Scan for the cell matching the given text and deliver its [X, Y] coordinate at center. 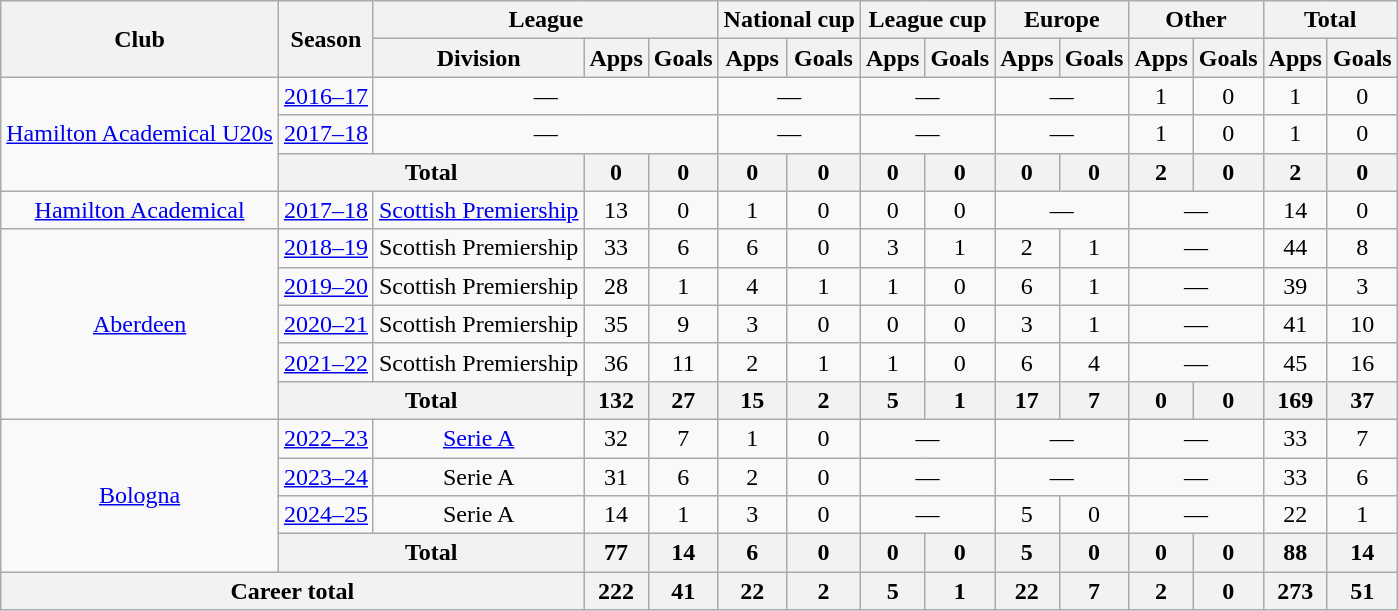
17 [1027, 400]
League [546, 20]
8 [1362, 248]
2023–24 [326, 477]
2022–23 [326, 438]
Hamilton Academical [140, 210]
2021–22 [326, 362]
31 [616, 477]
222 [616, 591]
28 [616, 286]
2018–19 [326, 248]
15 [752, 400]
45 [1295, 362]
37 [1362, 400]
51 [1362, 591]
Hamilton Academical U20s [140, 134]
27 [683, 400]
77 [616, 553]
2020–21 [326, 324]
League cup [927, 20]
Season [326, 39]
132 [616, 400]
2024–25 [326, 515]
2016–17 [326, 96]
39 [1295, 286]
36 [616, 362]
Career total [292, 591]
13 [616, 210]
Other [1196, 20]
Division [478, 58]
9 [683, 324]
Europe [1062, 20]
Bologna [140, 495]
169 [1295, 400]
273 [1295, 591]
11 [683, 362]
National cup [789, 20]
10 [1362, 324]
Aberdeen [140, 324]
Club [140, 39]
35 [616, 324]
16 [1362, 362]
44 [1295, 248]
2019–20 [326, 286]
32 [616, 438]
88 [1295, 553]
